Provide the [x, y] coordinate of the cell's center where the given text is located.  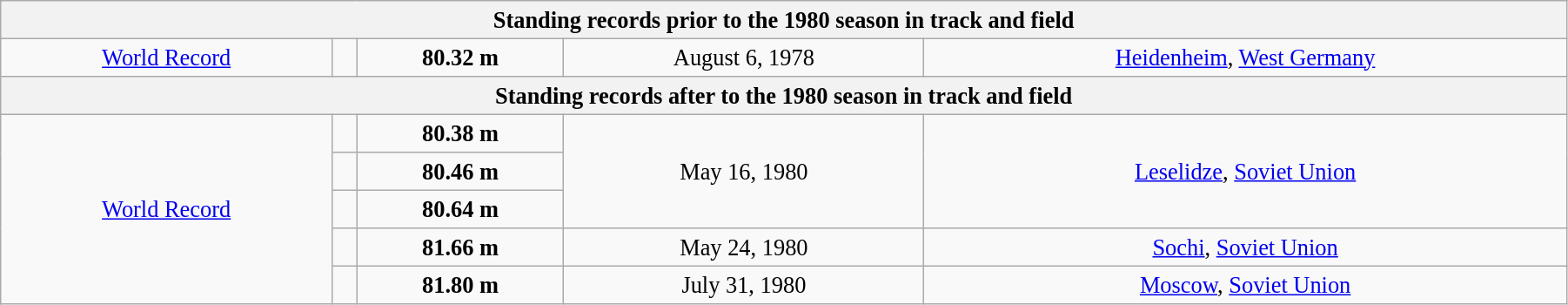
80.32 m [460, 58]
Sochi, Soviet Union [1246, 247]
August 6, 1978 [744, 58]
Standing records prior to the 1980 season in track and field [784, 19]
Moscow, Soviet Union [1246, 285]
Standing records after to the 1980 season in track and field [784, 95]
Leselidze, Soviet Union [1246, 171]
May 16, 1980 [744, 171]
80.38 m [460, 133]
Heidenheim, West Germany [1246, 58]
May 24, 1980 [744, 247]
81.66 m [460, 247]
80.46 m [460, 172]
81.80 m [460, 285]
80.64 m [460, 209]
July 31, 1980 [744, 285]
